Locate the cell with the specified text and output its [x, y] center coordinate. 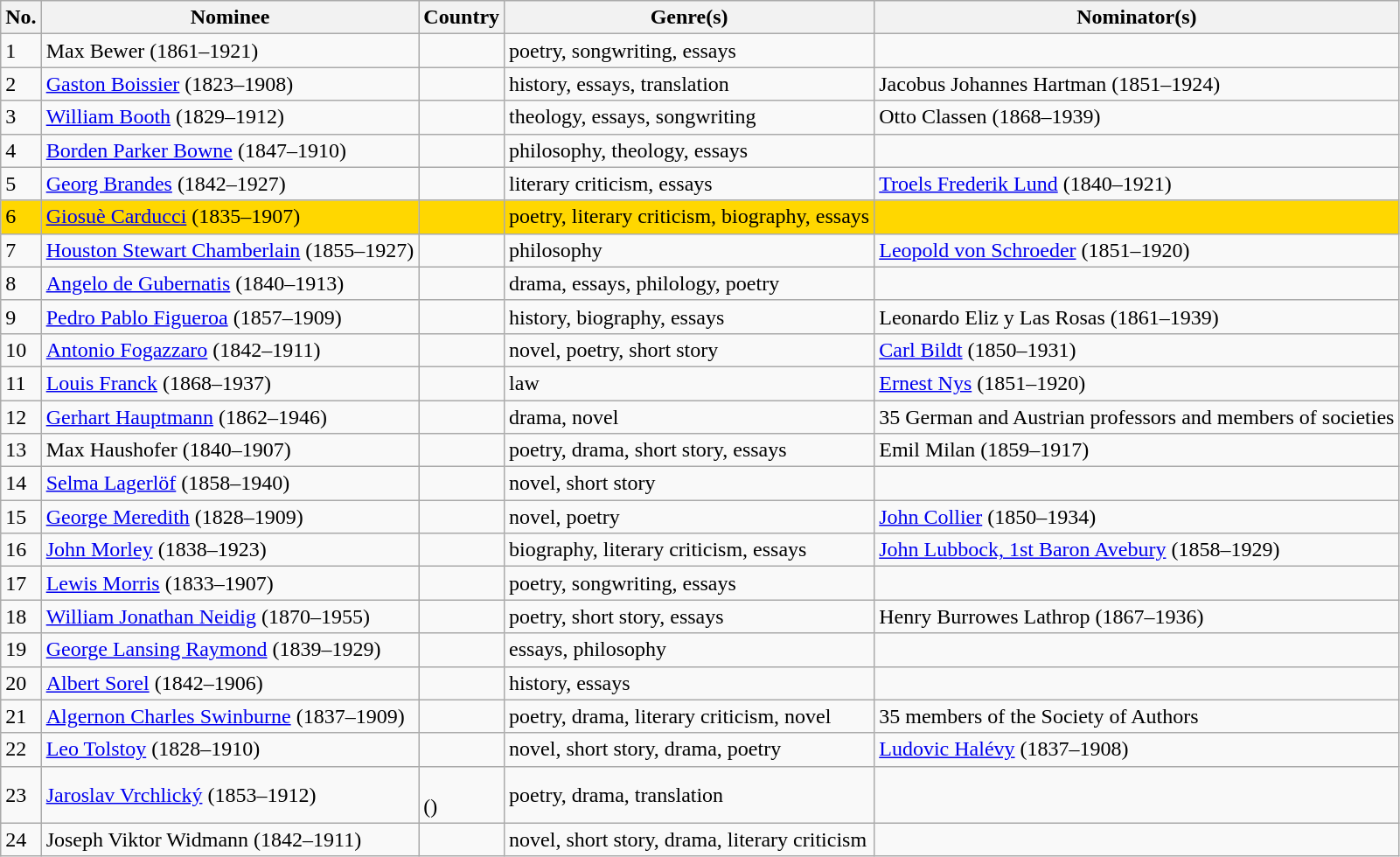
biography, literary criticism, essays [689, 550]
No. [21, 17]
6 [21, 217]
poetry, drama, short story, essays [689, 450]
12 [21, 417]
novel, poetry [689, 517]
14 [21, 484]
law [689, 383]
3 [21, 117]
4 [21, 150]
Leo Tolstoy (1828–1910) [230, 749]
poetry, drama, translation [689, 794]
21 [21, 716]
22 [21, 749]
Leopold von Schroeder (1851–1920) [1137, 250]
24 [21, 840]
35 members of the Society of Authors [1137, 716]
Albert Sorel (1842–1906) [230, 683]
drama, essays, philology, poetry [689, 283]
Selma Lagerlöf (1858–1940) [230, 484]
novel, short story [689, 484]
Gaston Boissier (1823–1908) [230, 84]
Max Haushofer (1840–1907) [230, 450]
novel, short story, drama, poetry [689, 749]
20 [21, 683]
Henry Burrowes Lathrop (1867–1936) [1137, 617]
Country [462, 17]
Lewis Morris (1833–1907) [230, 583]
Jaroslav Vrchlický (1853–1912) [230, 794]
philosophy, theology, essays [689, 150]
17 [21, 583]
John Lubbock, 1st Baron Avebury (1858–1929) [1137, 550]
history, essays, translation [689, 84]
George Lansing Raymond (1839–1929) [230, 650]
literary criticism, essays [689, 184]
poetry, drama, literary criticism, novel [689, 716]
35 German and Austrian professors and members of societies [1137, 417]
Nominator(s) [1137, 17]
2 [21, 84]
11 [21, 383]
essays, philosophy [689, 650]
Louis Franck (1868–1937) [230, 383]
Max Bewer (1861–1921) [230, 51]
8 [21, 283]
Jacobus Johannes Hartman (1851–1924) [1137, 84]
Ernest Nys (1851–1920) [1137, 383]
10 [21, 350]
Nominee [230, 17]
John Collier (1850–1934) [1137, 517]
Genre(s) [689, 17]
William Jonathan Neidig (1870–1955) [230, 617]
7 [21, 250]
Leonardo Eliz y Las Rosas (1861–1939) [1137, 317]
William Booth (1829–1912) [230, 117]
1 [21, 51]
Georg Brandes (1842–1927) [230, 184]
18 [21, 617]
Giosuè Carducci (1835–1907) [230, 217]
Emil Milan (1859–1917) [1137, 450]
19 [21, 650]
16 [21, 550]
Houston Stewart Chamberlain (1855–1927) [230, 250]
poetry, short story, essays [689, 617]
novel, short story, drama, literary criticism [689, 840]
Borden Parker Bowne (1847–1910) [230, 150]
() [462, 794]
novel, poetry, short story [689, 350]
history, essays [689, 683]
Troels Frederik Lund (1840–1921) [1137, 184]
Antonio Fogazzaro (1842–1911) [230, 350]
23 [21, 794]
philosophy [689, 250]
Pedro Pablo Figueroa (1857–1909) [230, 317]
Algernon Charles Swinburne (1837–1909) [230, 716]
theology, essays, songwriting [689, 117]
history, biography, essays [689, 317]
drama, novel [689, 417]
13 [21, 450]
15 [21, 517]
poetry, literary criticism, biography, essays [689, 217]
Joseph Viktor Widmann (1842–1911) [230, 840]
John Morley (1838–1923) [230, 550]
Gerhart Hauptmann (1862–1946) [230, 417]
George Meredith (1828–1909) [230, 517]
9 [21, 317]
Carl Bildt (1850–1931) [1137, 350]
Ludovic Halévy (1837–1908) [1137, 749]
Otto Classen (1868–1939) [1137, 117]
5 [21, 184]
Angelo de Gubernatis (1840–1913) [230, 283]
